Return the [X, Y] coordinate for the center point of the cell that contains the specified text.  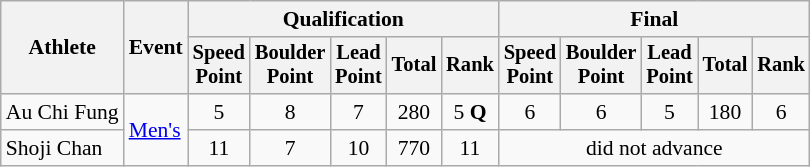
10 [358, 148]
8 [290, 112]
Au Chi Fung [62, 112]
770 [414, 148]
Shoji Chan [62, 148]
Event [156, 48]
280 [414, 112]
Qualification [344, 19]
Men's [156, 130]
did not advance [654, 148]
5 Q [470, 112]
Athlete [62, 48]
180 [726, 112]
Final [654, 19]
